For the text-containing cell, return its midpoint in (X, Y) coordinate format. 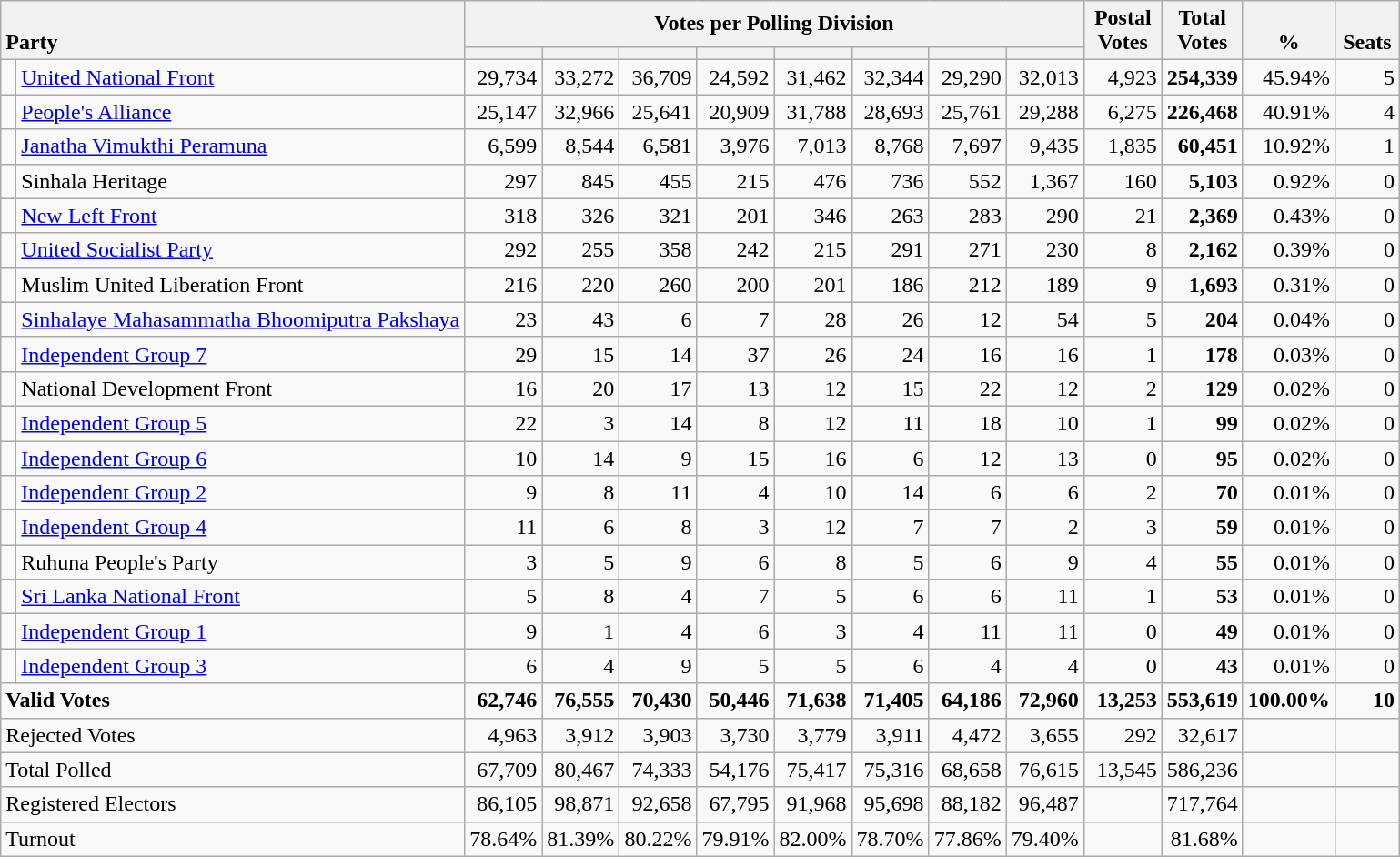
Independent Group 5 (240, 423)
3,976 (735, 146)
255 (580, 250)
553,619 (1203, 701)
31,788 (813, 112)
64,186 (968, 701)
28 (813, 319)
13,545 (1123, 770)
1,835 (1123, 146)
7,013 (813, 146)
3,730 (735, 735)
37 (735, 354)
204 (1203, 319)
67,795 (735, 804)
81.68% (1203, 839)
49 (1203, 631)
Janatha Vimukthi Peramuna (240, 146)
92,658 (659, 804)
Valid Votes (233, 701)
845 (580, 181)
230 (1044, 250)
25,147 (504, 112)
129 (1203, 388)
55 (1203, 562)
586,236 (1203, 770)
86,105 (504, 804)
4,472 (968, 735)
189 (1044, 285)
212 (968, 285)
99 (1203, 423)
29 (504, 354)
1,367 (1044, 181)
Votes per Polling Division (774, 24)
226,468 (1203, 112)
17 (659, 388)
31,462 (813, 77)
79.40% (1044, 839)
476 (813, 181)
2,369 (1203, 216)
160 (1123, 181)
Rejected Votes (233, 735)
Independent Group 2 (240, 493)
9,435 (1044, 146)
6,581 (659, 146)
7,697 (968, 146)
People's Alliance (240, 112)
71,638 (813, 701)
0.39% (1288, 250)
455 (659, 181)
6,599 (504, 146)
4,963 (504, 735)
New Left Front (240, 216)
76,615 (1044, 770)
29,290 (968, 77)
Registered Electors (233, 804)
78.70% (890, 839)
0.31% (1288, 285)
291 (890, 250)
95 (1203, 458)
6,275 (1123, 112)
25,641 (659, 112)
70,430 (659, 701)
88,182 (968, 804)
76,555 (580, 701)
Sinhala Heritage (240, 181)
10.92% (1288, 146)
75,417 (813, 770)
20 (580, 388)
32,344 (890, 77)
33,272 (580, 77)
21 (1123, 216)
72,960 (1044, 701)
3,912 (580, 735)
1,693 (1203, 285)
220 (580, 285)
59 (1203, 528)
242 (735, 250)
Total Polled (233, 770)
67,709 (504, 770)
216 (504, 285)
80,467 (580, 770)
91,968 (813, 804)
53 (1203, 597)
36,709 (659, 77)
260 (659, 285)
70 (1203, 493)
96,487 (1044, 804)
54 (1044, 319)
54,176 (735, 770)
Seats (1366, 31)
32,966 (580, 112)
50,446 (735, 701)
20,909 (735, 112)
5,103 (1203, 181)
24,592 (735, 77)
32,617 (1203, 735)
290 (1044, 216)
283 (968, 216)
326 (580, 216)
United National Front (240, 77)
77.86% (968, 839)
3,911 (890, 735)
Muslim United Liberation Front (240, 285)
United Socialist Party (240, 250)
318 (504, 216)
78.64% (504, 839)
71,405 (890, 701)
29,288 (1044, 112)
13,253 (1123, 701)
75,316 (890, 770)
2,162 (1203, 250)
3,779 (813, 735)
Sri Lanka National Front (240, 597)
321 (659, 216)
0.43% (1288, 216)
297 (504, 181)
0.03% (1288, 354)
254,339 (1203, 77)
717,764 (1203, 804)
40.91% (1288, 112)
3,655 (1044, 735)
271 (968, 250)
8,768 (890, 146)
68,658 (968, 770)
45.94% (1288, 77)
100.00% (1288, 701)
736 (890, 181)
% (1288, 31)
23 (504, 319)
Turnout (233, 839)
74,333 (659, 770)
Independent Group 4 (240, 528)
Independent Group 6 (240, 458)
3,903 (659, 735)
79.91% (735, 839)
263 (890, 216)
18 (968, 423)
552 (968, 181)
95,698 (890, 804)
PostalVotes (1123, 31)
186 (890, 285)
82.00% (813, 839)
0.04% (1288, 319)
Independent Group 1 (240, 631)
80.22% (659, 839)
8,544 (580, 146)
24 (890, 354)
Party (233, 31)
98,871 (580, 804)
28,693 (890, 112)
National Development Front (240, 388)
25,761 (968, 112)
200 (735, 285)
0.92% (1288, 181)
81.39% (580, 839)
178 (1203, 354)
60,451 (1203, 146)
4,923 (1123, 77)
29,734 (504, 77)
32,013 (1044, 77)
346 (813, 216)
Independent Group 3 (240, 666)
62,746 (504, 701)
358 (659, 250)
Total Votes (1203, 31)
Ruhuna People's Party (240, 562)
Independent Group 7 (240, 354)
Sinhalaye Mahasammatha Bhoomiputra Pakshaya (240, 319)
